Locate the cell with the specified text and output its [x, y] center coordinate. 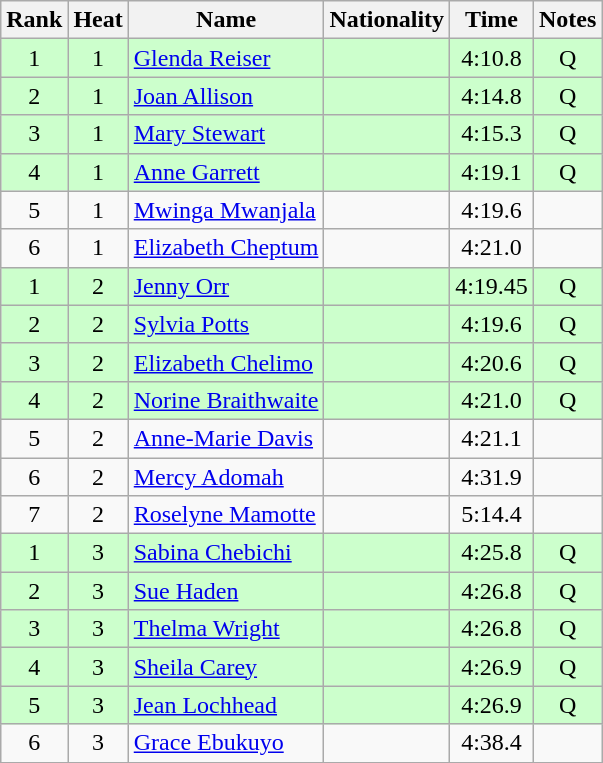
Sheila Carey [226, 667]
Name [226, 20]
Mwinga Mwanjala [226, 210]
Norine Braithwaite [226, 400]
7 [34, 515]
4:20.6 [492, 362]
4:15.3 [492, 134]
Anne Garrett [226, 172]
Mary Stewart [226, 134]
4:25.8 [492, 553]
Notes [567, 20]
Glenda Reiser [226, 58]
Sue Haden [226, 591]
Heat [98, 20]
Jean Lochhead [226, 705]
4:19.45 [492, 286]
4:10.8 [492, 58]
5:14.4 [492, 515]
Sabina Chebichi [226, 553]
Joan Allison [226, 96]
Roselyne Mamotte [226, 515]
Elizabeth Cheptum [226, 248]
4:19.1 [492, 172]
Nationality [387, 20]
4:31.9 [492, 477]
Jenny Orr [226, 286]
Elizabeth Chelimo [226, 362]
4:14.8 [492, 96]
Anne-Marie Davis [226, 438]
4:38.4 [492, 743]
Grace Ebukuyo [226, 743]
4:21.1 [492, 438]
Thelma Wright [226, 629]
Mercy Adomah [226, 477]
Sylvia Potts [226, 324]
Rank [34, 20]
Time [492, 20]
